Return the (X, Y) coordinate for the center point of the cell that contains the specified text.  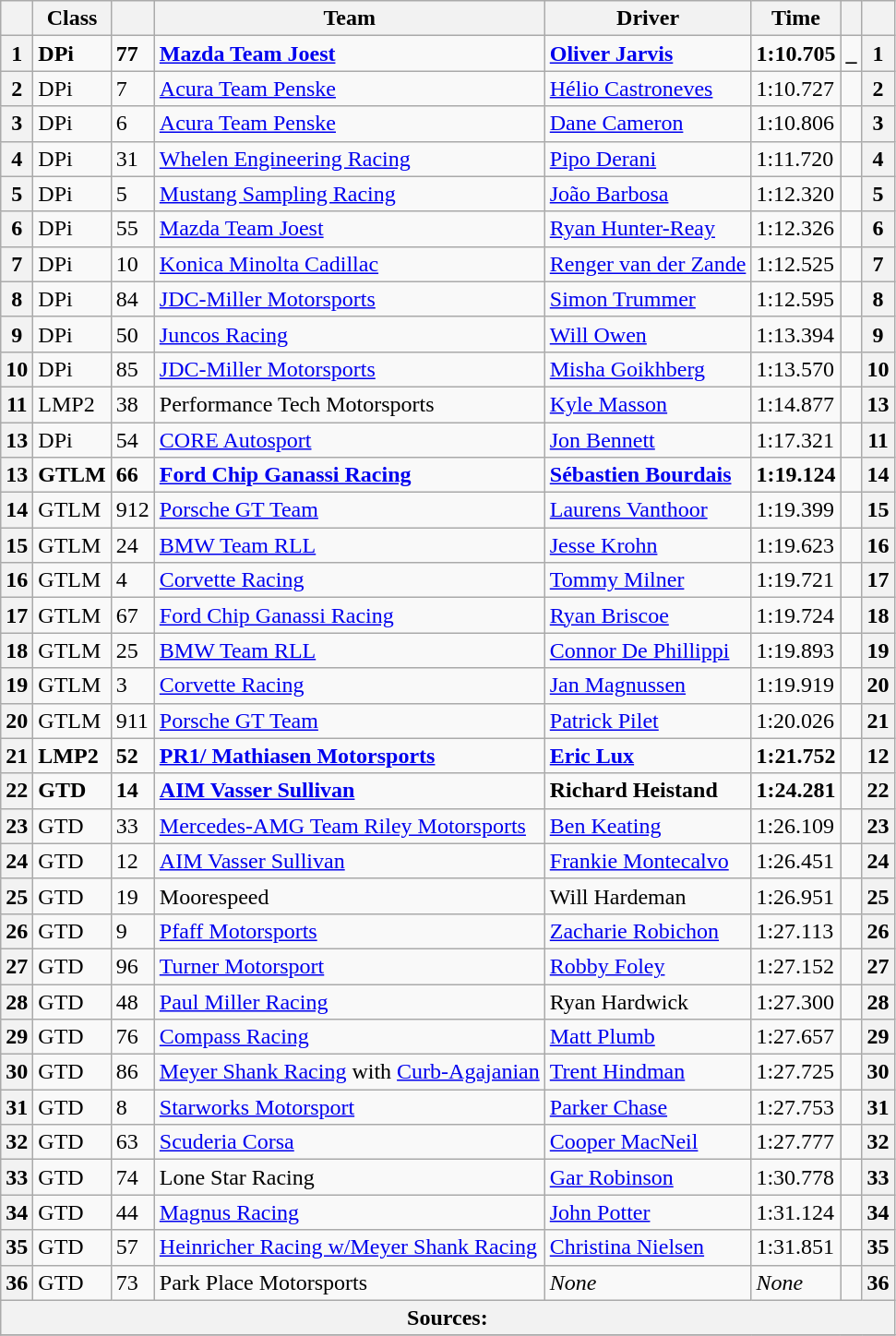
Jon Bennett (648, 440)
1:17.321 (795, 440)
63 (133, 1142)
38 (133, 404)
73 (133, 1282)
Dane Cameron (648, 124)
1:10.806 (795, 124)
1:19.724 (795, 615)
1:19.124 (795, 475)
912 (133, 510)
1:27.113 (795, 931)
Will Hardeman (648, 896)
1:27.777 (795, 1142)
Park Place Motorsports (349, 1282)
Meyer Shank Racing with Curb-Agajanian (349, 1072)
1:20.026 (795, 721)
Laurens Vanthoor (648, 510)
Tommy Milner (648, 580)
Driver (648, 18)
Starworks Motorsport (349, 1107)
86 (133, 1072)
1:14.877 (795, 404)
1:27.657 (795, 1037)
54 (133, 440)
67 (133, 615)
Mustang Sampling Racing (349, 194)
Gar Robinson (648, 1177)
1:30.778 (795, 1177)
50 (133, 334)
1:11.720 (795, 159)
77 (133, 54)
1:24.281 (795, 791)
Magnus Racing (349, 1212)
1:27.300 (795, 1001)
55 (133, 229)
Jan Magnussen (648, 686)
CORE Autosport (349, 440)
John Potter (648, 1212)
76 (133, 1037)
85 (133, 369)
Juncos Racing (349, 334)
Sébastien Bourdais (648, 475)
1:19.399 (795, 510)
1:12.326 (795, 229)
Cooper MacNeil (648, 1142)
66 (133, 475)
1:12.595 (795, 299)
Christina Nielsen (648, 1247)
1:27.725 (795, 1072)
1:10.705 (795, 54)
Konica Minolta Cadillac (349, 264)
PR1/ Mathiasen Motorsports (349, 756)
Lone Star Racing (349, 1177)
Richard Heistand (648, 791)
Misha Goikhberg (648, 369)
52 (133, 756)
1:13.570 (795, 369)
44 (133, 1212)
Jesse Krohn (648, 545)
57 (133, 1247)
1:19.623 (795, 545)
João Barbosa (648, 194)
1:19.893 (795, 650)
Sources: (448, 1318)
Moorespeed (349, 896)
Matt Plumb (648, 1037)
1:19.919 (795, 686)
Will Owen (648, 334)
Kyle Masson (648, 404)
Mercedes-AMG Team Riley Motorsports (349, 826)
Simon Trummer (648, 299)
1:31.124 (795, 1212)
84 (133, 299)
1:12.320 (795, 194)
Eric Lux (648, 756)
Zacharie Robichon (648, 931)
911 (133, 721)
1:13.394 (795, 334)
1:21.752 (795, 756)
1:19.721 (795, 580)
Oliver Jarvis (648, 54)
Paul Miller Racing (349, 1001)
Ben Keating (648, 826)
Time (795, 18)
Frankie Montecalvo (648, 861)
Renger van der Zande (648, 264)
48 (133, 1001)
Hélio Castroneves (648, 89)
96 (133, 966)
74 (133, 1177)
Performance Tech Motorsports (349, 404)
1:27.753 (795, 1107)
1:26.951 (795, 896)
1:12.525 (795, 264)
Connor De Phillippi (648, 650)
Team (349, 18)
Compass Racing (349, 1037)
Pipo Derani (648, 159)
1:26.451 (795, 861)
Turner Motorsport (349, 966)
Class (72, 18)
1:10.727 (795, 89)
Pfaff Motorsports (349, 931)
Ryan Hardwick (648, 1001)
Scuderia Corsa (349, 1142)
Patrick Pilet (648, 721)
_ (851, 54)
1:26.109 (795, 826)
Whelen Engineering Racing (349, 159)
Parker Chase (648, 1107)
Ryan Briscoe (648, 615)
Robby Foley (648, 966)
1:27.152 (795, 966)
Trent Hindman (648, 1072)
Heinricher Racing w/Meyer Shank Racing (349, 1247)
Ryan Hunter-Reay (648, 229)
1:31.851 (795, 1247)
